Capture the cell that displays the provided text and extract its [X, Y] central coordinate. 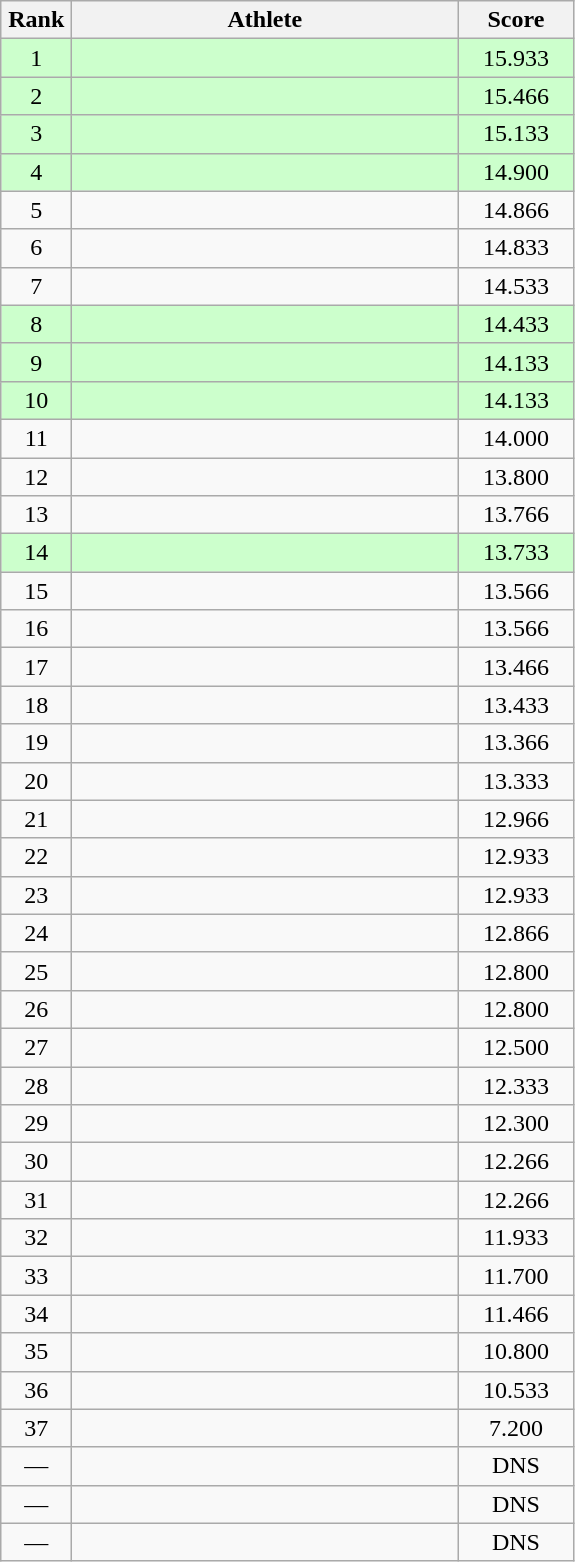
11.466 [516, 1314]
15.133 [516, 134]
35 [36, 1352]
32 [36, 1238]
14 [36, 553]
28 [36, 1085]
26 [36, 1009]
7.200 [516, 1428]
29 [36, 1124]
11 [36, 438]
2 [36, 96]
15.466 [516, 96]
18 [36, 705]
36 [36, 1390]
Rank [36, 20]
12.300 [516, 1124]
23 [36, 895]
17 [36, 667]
7 [36, 286]
13.333 [516, 781]
12 [36, 477]
14.533 [516, 286]
Score [516, 20]
1 [36, 58]
3 [36, 134]
37 [36, 1428]
13.800 [516, 477]
15.933 [516, 58]
31 [36, 1200]
21 [36, 819]
6 [36, 248]
11.700 [516, 1276]
20 [36, 781]
25 [36, 971]
24 [36, 933]
13.366 [516, 743]
5 [36, 210]
22 [36, 857]
13 [36, 515]
27 [36, 1047]
12.333 [516, 1085]
12.966 [516, 819]
13.433 [516, 705]
13.733 [516, 553]
16 [36, 629]
14.900 [516, 172]
10 [36, 400]
8 [36, 324]
14.866 [516, 210]
12.500 [516, 1047]
19 [36, 743]
9 [36, 362]
13.466 [516, 667]
33 [36, 1276]
14.000 [516, 438]
11.933 [516, 1238]
4 [36, 172]
12.866 [516, 933]
30 [36, 1162]
34 [36, 1314]
15 [36, 591]
14.433 [516, 324]
10.533 [516, 1390]
10.800 [516, 1352]
14.833 [516, 248]
Athlete [265, 20]
13.766 [516, 515]
